For the text-containing cell, return its midpoint in [X, Y] coordinate format. 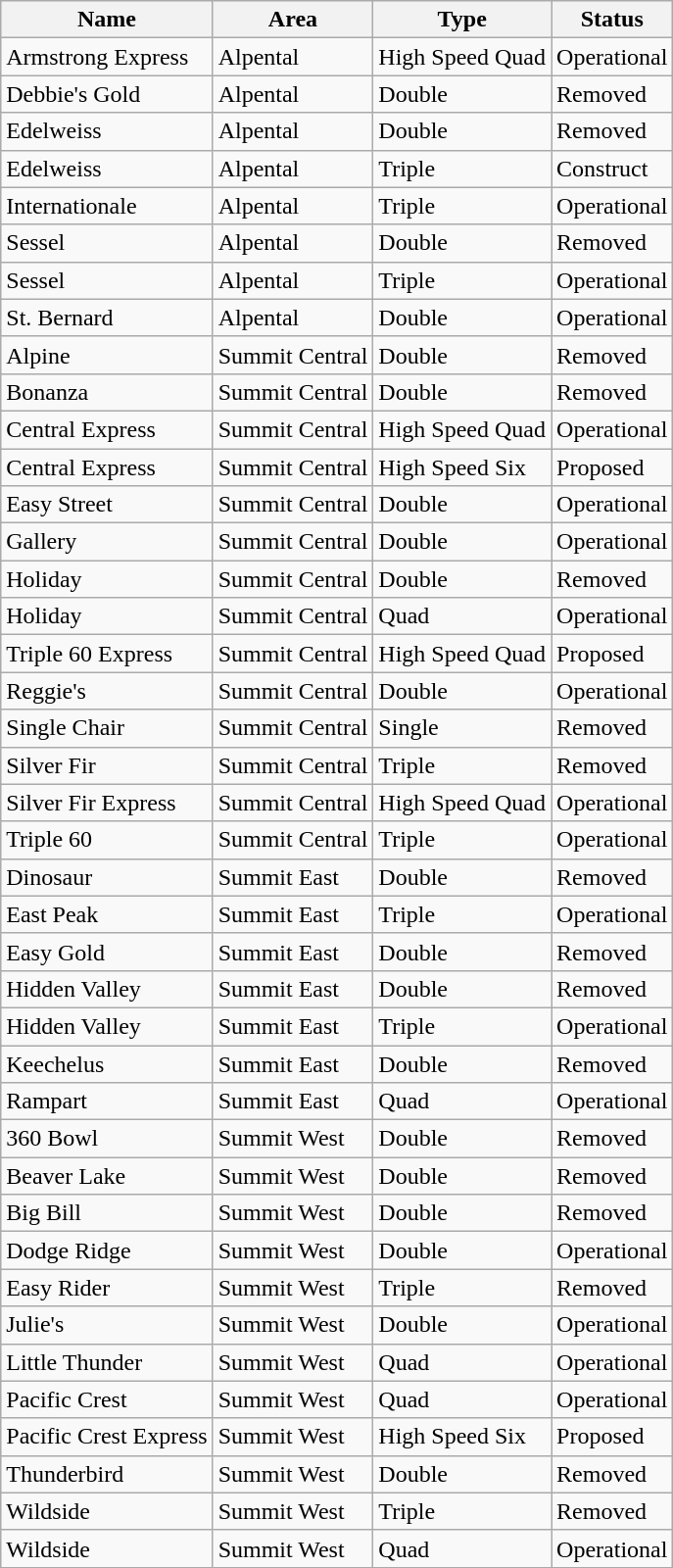
Pacific Crest Express [107, 1437]
Reggie's [107, 691]
Julie's [107, 1325]
Big Bill [107, 1213]
Internationale [107, 206]
Status [612, 20]
Single Chair [107, 728]
Construct [612, 169]
Keechelus [107, 1063]
East Peak [107, 914]
Silver Fir [107, 765]
Rampart [107, 1102]
St. Bernard [107, 318]
Thunderbird [107, 1474]
Pacific Crest [107, 1399]
Triple 60 [107, 840]
Area [293, 20]
Little Thunder [107, 1362]
Single [462, 728]
Type [462, 20]
Debbie's Gold [107, 94]
Easy Gold [107, 952]
Triple 60 Express [107, 654]
Name [107, 20]
Armstrong Express [107, 57]
Easy Street [107, 505]
Gallery [107, 542]
Bonanza [107, 392]
Beaver Lake [107, 1176]
Dodge Ridge [107, 1250]
360 Bowl [107, 1139]
Easy Rider [107, 1288]
Dinosaur [107, 877]
Silver Fir Express [107, 803]
Alpine [107, 355]
